Search for the cell housing the specified text and yield its [x, y] center coordinate. 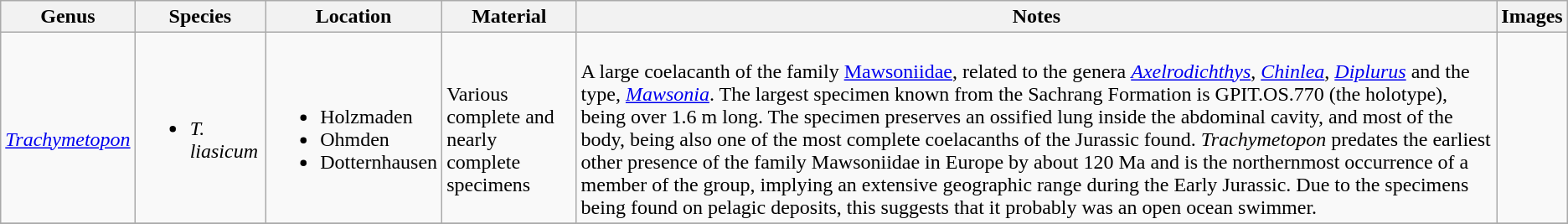
Various complete and nearly complete specimens [509, 128]
Material [509, 17]
Genus [68, 17]
HolzmadenOhmdenDotternhausen [353, 128]
T. liasicum [199, 128]
Species [199, 17]
Trachymetopon [68, 128]
Notes [1037, 17]
Images [1532, 17]
Location [353, 17]
